Provide the [x, y] coordinate of the cell's center where the given text is located.  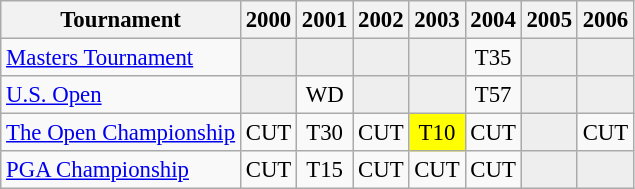
Tournament [121, 20]
2000 [268, 20]
T57 [493, 95]
T10 [437, 133]
2003 [437, 20]
2005 [549, 20]
2002 [381, 20]
2006 [605, 20]
U.S. Open [121, 95]
Masters Tournament [121, 58]
T30 [325, 133]
T35 [493, 58]
WD [325, 95]
PGA Championship [121, 170]
The Open Championship [121, 133]
2004 [493, 20]
T15 [325, 170]
2001 [325, 20]
